Detect which cell encompasses the target text, then output its [x, y] center coordinate. 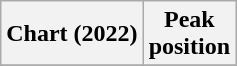
Chart (2022) [72, 34]
Peakposition [189, 34]
